Return [X, Y] of the center of cell containing provided text 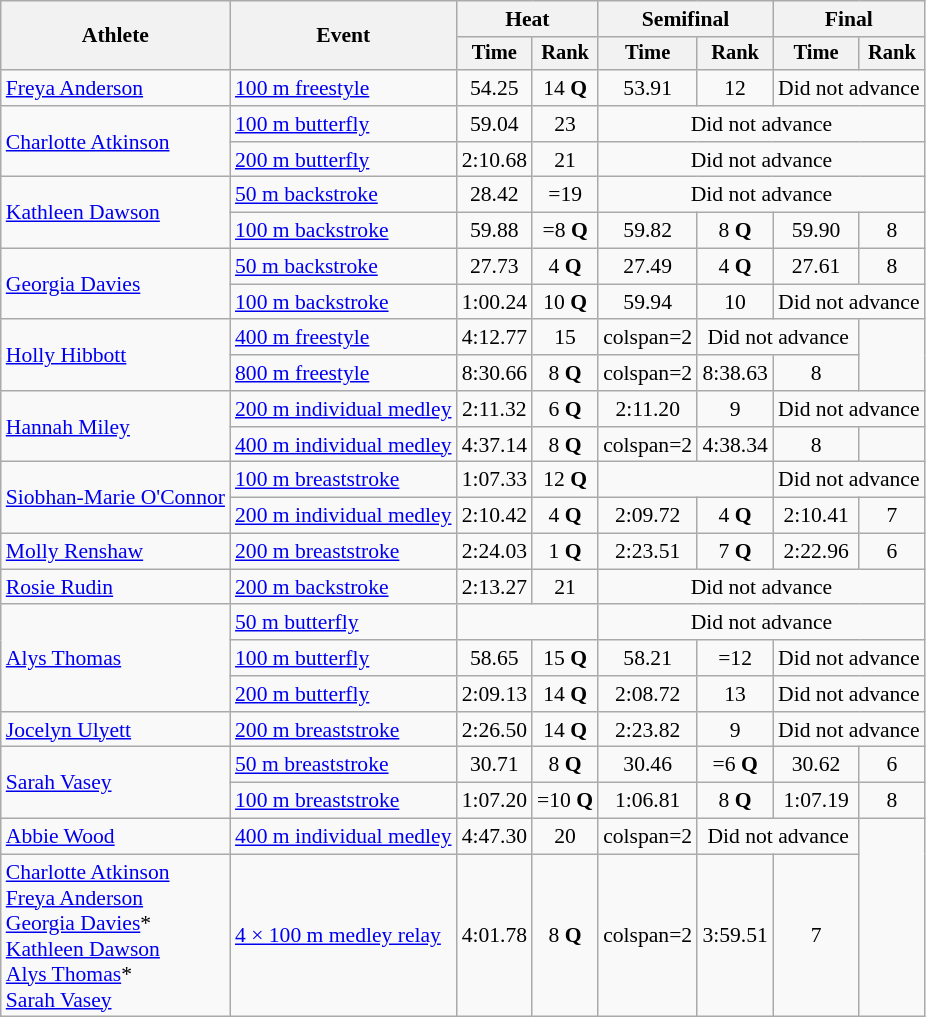
2:11.20 [648, 409]
20 [565, 837]
Siobhan-Marie O'Connor [116, 498]
27.49 [648, 267]
Abbie Wood [116, 837]
10 [735, 302]
12 Q [565, 480]
27.61 [816, 267]
Athlete [116, 36]
Heat [528, 19]
Georgia Davies [116, 284]
8:30.66 [494, 373]
Kathleen Dawson [116, 212]
2:08.72 [648, 694]
7 Q [735, 552]
4 × 100 m medley relay [344, 936]
Final [849, 19]
Alys Thomas [116, 658]
23 [565, 124]
58.65 [494, 658]
59.04 [494, 124]
50 m breaststroke [344, 765]
28.42 [494, 195]
Hannah Miley [116, 426]
59.94 [648, 302]
2:10.68 [494, 160]
Semifinal [686, 19]
100 m freestyle [344, 88]
=12 [735, 658]
Molly Renshaw [116, 552]
15 [565, 338]
59.90 [816, 231]
Sarah Vasey [116, 782]
4:38.34 [735, 445]
Rosie Rudin [116, 587]
Charlotte Atkinson [116, 142]
27.73 [494, 267]
1:06.81 [648, 801]
15 Q [565, 658]
58.21 [648, 658]
8:38.63 [735, 373]
2:10.41 [816, 516]
59.82 [648, 231]
2:13.27 [494, 587]
54.25 [494, 88]
=6 Q [735, 765]
Freya Anderson [116, 88]
4:47.30 [494, 837]
2:26.50 [494, 730]
53.91 [648, 88]
Holly Hibbott [116, 356]
1:07.20 [494, 801]
30.71 [494, 765]
=19 [565, 195]
2:09.72 [648, 516]
2:10.42 [494, 516]
=8 Q [565, 231]
50 m butterfly [344, 623]
200 m backstroke [344, 587]
4:12.77 [494, 338]
6 Q [565, 409]
400 m freestyle [344, 338]
=10 Q [565, 801]
10 Q [565, 302]
1 Q [565, 552]
2:22.96 [816, 552]
Jocelyn Ulyett [116, 730]
4:01.78 [494, 936]
3:59.51 [735, 936]
4:37.14 [494, 445]
2:23.82 [648, 730]
Charlotte AtkinsonFreya AndersonGeorgia Davies*Kathleen DawsonAlys Thomas*Sarah Vasey [116, 936]
1:07.33 [494, 480]
59.88 [494, 231]
1:00.24 [494, 302]
30.46 [648, 765]
800 m freestyle [344, 373]
2:23.51 [648, 552]
Event [344, 36]
2:11.32 [494, 409]
13 [735, 694]
30.62 [816, 765]
1:07.19 [816, 801]
2:24.03 [494, 552]
2:09.13 [494, 694]
12 [735, 88]
